Detect which cell encompasses the target text, then output its (x, y) center coordinate. 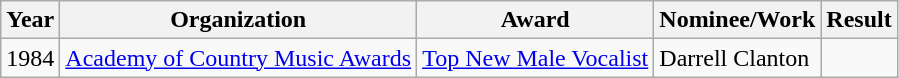
Academy of Country Music Awards (238, 58)
Result (859, 20)
1984 (30, 58)
Award (536, 20)
Organization (238, 20)
Nominee/Work (738, 20)
Top New Male Vocalist (536, 58)
Year (30, 20)
Darrell Clanton (738, 58)
